Find where the given text appears and provide that cell's center as (X, Y) coordinate. 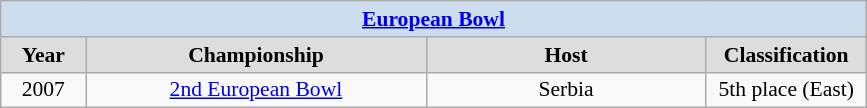
2007 (44, 90)
2nd European Bowl (256, 90)
Serbia (566, 90)
Year (44, 55)
5th place (East) (786, 90)
Championship (256, 55)
Host (566, 55)
European Bowl (434, 19)
Classification (786, 55)
